Provide the (X, Y) coordinate of the cell's center where the given text is located.  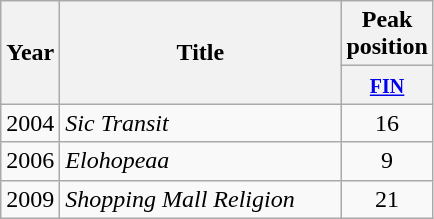
16 (387, 123)
2004 (30, 123)
9 (387, 161)
Title (200, 52)
21 (387, 199)
Elohopeaa (200, 161)
Shopping Mall Religion (200, 199)
2006 (30, 161)
Year (30, 52)
Sic Transit (200, 123)
FIN (387, 85)
2009 (30, 199)
Peak position (387, 34)
